Pinpoint the cell where the given text exists, returning its (x, y) midpoint coordinate. 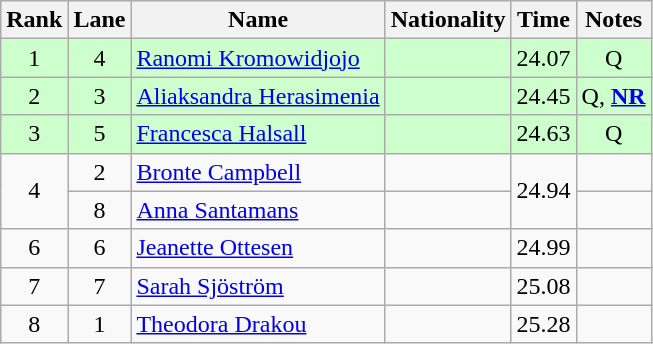
Time (544, 20)
Aliaksandra Herasimenia (258, 96)
Francesca Halsall (258, 134)
Lane (100, 20)
24.99 (544, 248)
Bronte Campbell (258, 172)
24.94 (544, 191)
Rank (34, 20)
Theodora Drakou (258, 324)
24.07 (544, 58)
Notes (614, 20)
Sarah Sjöström (258, 286)
Q, NR (614, 96)
Jeanette Ottesen (258, 248)
Nationality (448, 20)
5 (100, 134)
Ranomi Kromowidjojo (258, 58)
25.28 (544, 324)
24.63 (544, 134)
Anna Santamans (258, 210)
Name (258, 20)
25.08 (544, 286)
24.45 (544, 96)
